Identify which cell holds the provided text, then report its [x, y] central coordinate. 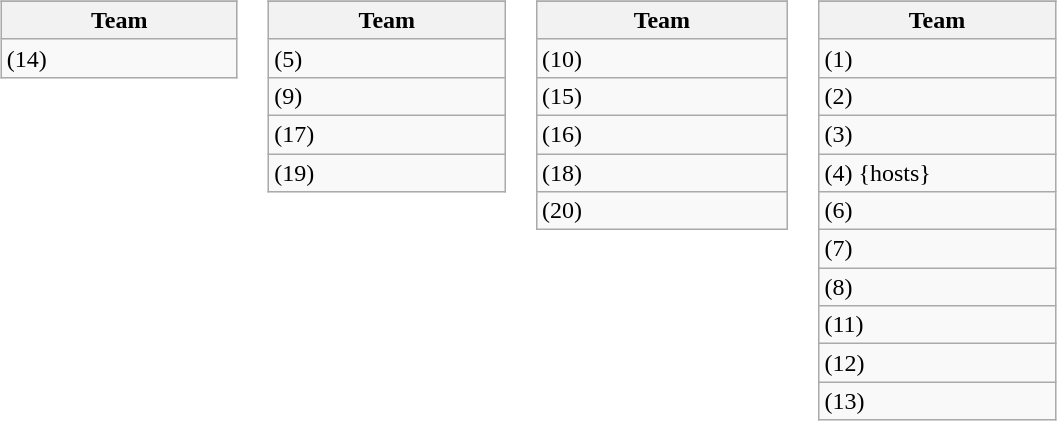
(20) [662, 211]
(4) {hosts} [937, 173]
(13) [937, 401]
(11) [937, 325]
(14) [119, 58]
(6) [937, 211]
(2) [937, 96]
(10) [662, 58]
(16) [662, 134]
(17) [387, 134]
(18) [662, 173]
(12) [937, 363]
(5) [387, 58]
(19) [387, 173]
(3) [937, 134]
(7) [937, 249]
(8) [937, 287]
(1) [937, 58]
(15) [662, 96]
(9) [387, 96]
